Find where the given text appears and provide that cell's center as (x, y) coordinate. 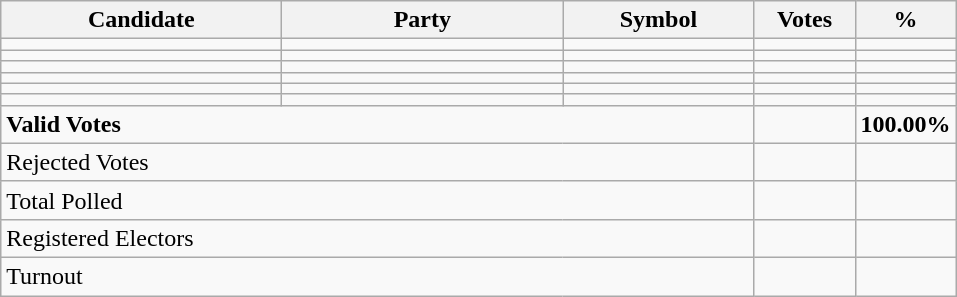
Candidate (142, 20)
Rejected Votes (378, 162)
Party (422, 20)
% (906, 20)
Symbol (658, 20)
Valid Votes (378, 124)
Turnout (378, 276)
100.00% (906, 124)
Registered Electors (378, 238)
Total Polled (378, 200)
Votes (804, 20)
